Detect which cell encompasses the target text, then output its (X, Y) center coordinate. 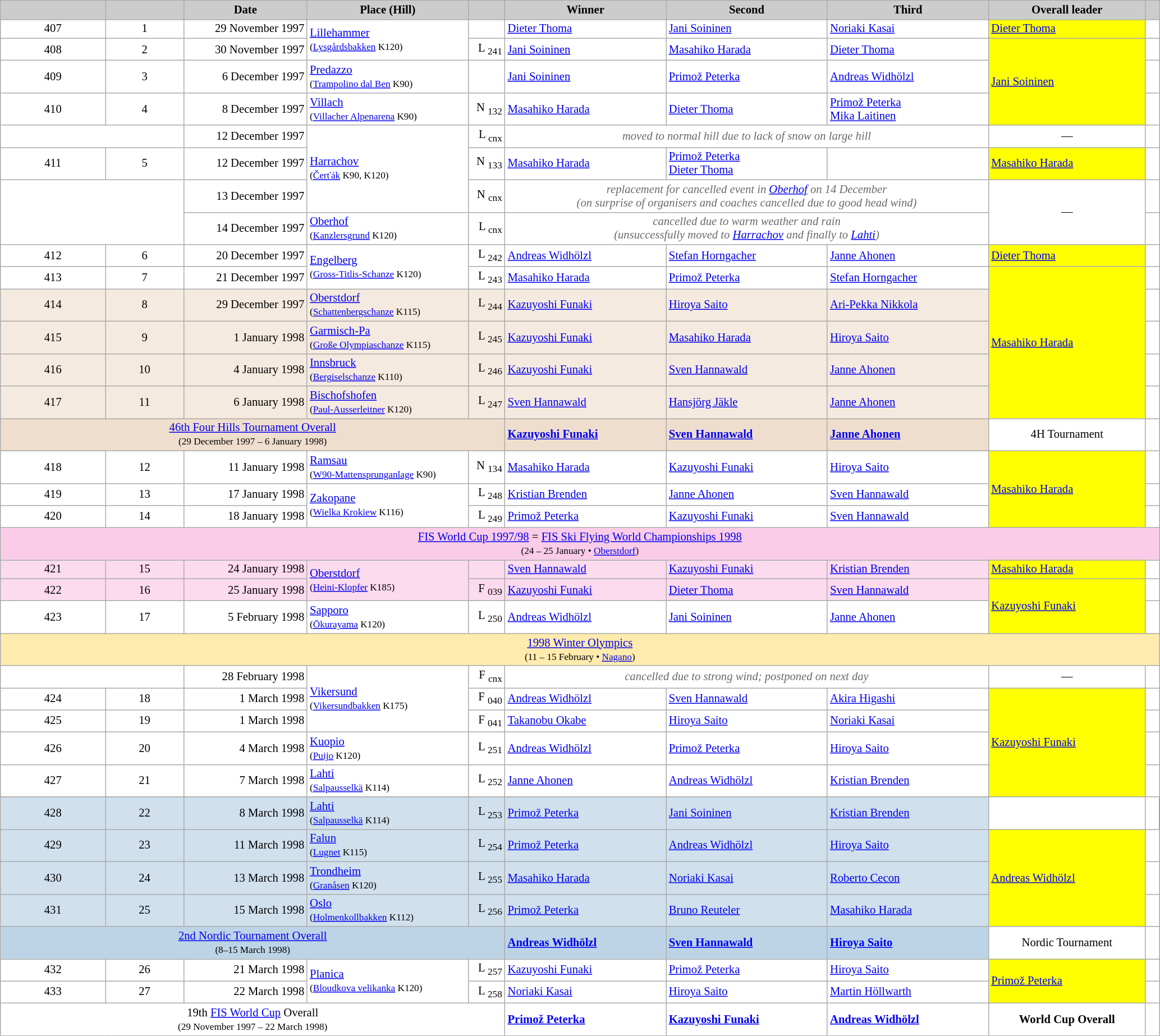
Primož Peterka Mika Laitinen (908, 109)
Bruno Reuteler (746, 910)
429 (53, 845)
Ari-Pekka Nikkola (908, 305)
Martin Höllwarth (908, 992)
11 March 1998 (245, 845)
8 March 1998 (245, 813)
25 (145, 910)
6 (145, 256)
Nordic Tournament (1067, 942)
Trondheim(Granåsen K120) (387, 878)
408 (53, 49)
2 (145, 49)
cancelled due to warm weather and rain(unsuccessfully moved to Harrachov and finally to Lahti) (747, 228)
19th FIS World Cup Overall(29 November 1997 – 22 March 1998) (253, 1019)
L 245 (486, 337)
L 254 (486, 845)
Oslo(Holmenkollbakken K112) (387, 910)
20 December 1997 (245, 256)
L 243 (486, 277)
19 (145, 721)
424 (53, 698)
5 February 1998 (245, 617)
Date (245, 10)
N 134 (486, 467)
World Cup Overall (1067, 1019)
421 (53, 569)
1 January 1998 (245, 337)
427 (53, 781)
20 (145, 748)
12 (145, 467)
430 (53, 878)
26 (145, 970)
Oberhof(Kanzlersgrund K120) (387, 228)
L 247 (486, 402)
4 (145, 109)
3 (145, 76)
Innsbruck(Bergiselschanze K110) (387, 370)
Planica(Bloudkova velikanka K120) (387, 981)
21 December 1997 (245, 277)
431 (53, 910)
24 (145, 878)
432 (53, 970)
Zakopane(Wielka Krokiew K116) (387, 505)
413 (53, 277)
15 March 1998 (245, 910)
5 (145, 163)
F 039 (486, 589)
21 March 1998 (245, 970)
L 257 (486, 970)
L 252 (486, 781)
N 133 (486, 163)
7 (145, 277)
Engelberg(Gross-Titlis-Schanze K120) (387, 267)
cancelled due to strong wind; postponed on next day (747, 677)
18 January 1998 (245, 516)
15 (145, 569)
L 241 (486, 49)
412 (53, 256)
11 January 1998 (245, 467)
6 January 1998 (245, 402)
6 December 1997 (245, 76)
13 March 1998 (245, 878)
420 (53, 516)
Oberstdorf(Schattenbergschanze K115) (387, 305)
8 (145, 305)
22 March 1998 (245, 992)
1 (145, 29)
433 (53, 992)
Sapporo(Ōkurayama K120) (387, 617)
replacement for cancelled event in Oberhof on 14 December(on surprise of organisers and coaches cancelled due to good head wind) (747, 196)
L 255 (486, 878)
Falun(Lugnet K115) (387, 845)
4 March 1998 (245, 748)
L 251 (486, 748)
Akira Higashi (908, 698)
7 March 1998 (245, 781)
Ramsau(W90-Mattensprunganlage K90) (387, 467)
14 (145, 516)
Second (746, 10)
Garmisch-Pa(Große Olympiaschanze K115) (387, 337)
Overall leader (1067, 10)
29 December 1997 (245, 305)
Harrachov(Čerťák K90, K120) (387, 168)
Takanobu Okabe (586, 721)
416 (53, 370)
10 (145, 370)
24 January 1998 (245, 569)
411 (53, 163)
L 249 (486, 516)
23 (145, 845)
L 250 (486, 617)
29 November 1997 (245, 29)
Primož Peterka Dieter Thoma (746, 163)
415 (53, 337)
4H Tournament (1067, 434)
Predazzo(Trampolino dal Ben K90) (387, 76)
F 041 (486, 721)
Villach(Villacher Alpenarena K90) (387, 109)
L 258 (486, 992)
425 (53, 721)
2nd Nordic Tournament Overall(8–15 March 1998) (253, 942)
L 242 (486, 256)
F 040 (486, 698)
17 (145, 617)
Third (908, 10)
L 253 (486, 813)
422 (53, 589)
Oberstdorf(Heini-Klopfer K185) (387, 580)
27 (145, 992)
22 (145, 813)
Place (Hill) (387, 10)
418 (53, 467)
9 (145, 337)
Lillehammer(Lysgårdsbakken K120) (387, 39)
moved to normal hill due to lack of snow on large hill (747, 136)
407 (53, 29)
423 (53, 617)
419 (53, 494)
426 (53, 748)
28 February 1998 (245, 677)
FIS World Cup 1997/98 = FIS Ski Flying World Championships 1998(24 – 25 January • Oberstdorf) (580, 544)
17 January 1998 (245, 494)
Roberto Cecon (908, 878)
16 (145, 589)
Winner (586, 10)
8 December 1997 (245, 109)
417 (53, 402)
18 (145, 698)
Bischofshofen(Paul-Ausserleitner K120) (387, 402)
21 (145, 781)
N cnx (486, 196)
1998 Winter Olympics(11 – 15 February • Nagano) (580, 649)
30 November 1997 (245, 49)
428 (53, 813)
25 January 1998 (245, 589)
4 January 1998 (245, 370)
Vikersund(Vikersundbakken K175) (387, 699)
Hansjörg Jäkle (746, 402)
410 (53, 109)
46th Four Hills Tournament Overall(29 December 1997 – 6 January 1998) (253, 434)
L 244 (486, 305)
N 132 (486, 109)
Kuopio(Puijo K120) (387, 748)
L 246 (486, 370)
13 December 1997 (245, 196)
F cnx (486, 677)
414 (53, 305)
L 248 (486, 494)
409 (53, 76)
14 December 1997 (245, 228)
L 256 (486, 910)
11 (145, 402)
13 (145, 494)
